Output the [X, Y] coordinate of the center of the cell containing the given text.  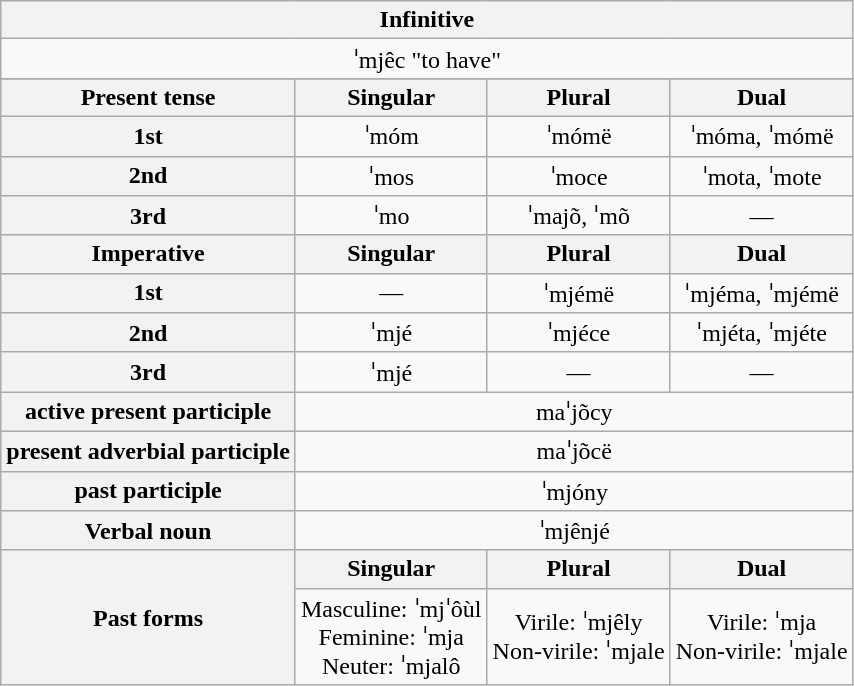
Masculine: ˈmjˈôùlFeminine: ˈmjaNeuter: ˈmjalô [391, 636]
maˈjõcë [574, 451]
ˈmoce [578, 176]
Infinitive [427, 20]
maˈjõcy [574, 412]
ˈmjéce [578, 333]
ˈmóma, ˈmómë [762, 136]
ˈmota, ˈmote [762, 176]
Virile: ˈmjaNon-virile: ˈmjale [762, 636]
Verbal noun [148, 531]
ˈmjéma, ˈmjémë [762, 293]
Virile: ˈmjêlyNon-virile: ˈmjale [578, 636]
present adverbial participle [148, 451]
ˈmo [391, 216]
Imperative [148, 254]
past participle [148, 491]
active present participle [148, 412]
ˈmóm [391, 136]
Past forms [148, 618]
ˈmjêc "to have" [427, 59]
Present tense [148, 97]
ˈmjênjé [574, 531]
ˈmjóny [574, 491]
ˈmjéta, ˈmjéte [762, 333]
ˈmómë [578, 136]
ˈmos [391, 176]
ˈmajõ, ˈmõ [578, 216]
ˈmjémë [578, 293]
